Find where the given text appears and provide that cell's center as (x, y) coordinate. 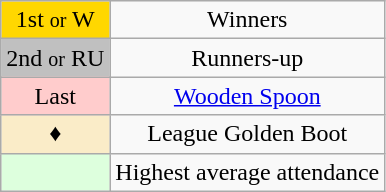
Highest average attendance (248, 172)
League Golden Boot (248, 134)
Last (56, 96)
1st or W (56, 20)
2nd or RU (56, 58)
Wooden Spoon (248, 96)
Winners (248, 20)
♦ (56, 134)
Runners-up (248, 58)
